Pinpoint the cell where the given text exists, returning its [x, y] midpoint coordinate. 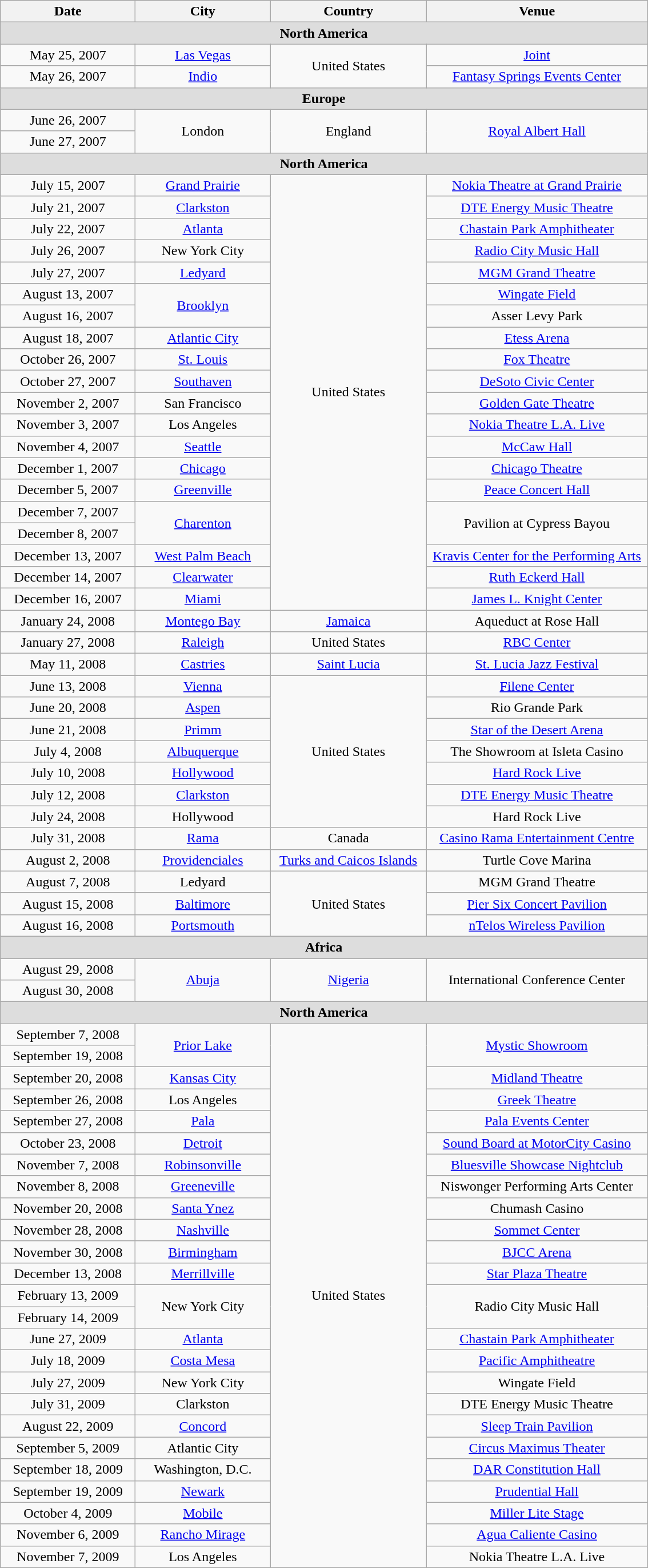
Greek Theatre [537, 1100]
Merrillville [203, 1273]
Rama [203, 838]
July 4, 2008 [68, 751]
November 7, 2008 [68, 1165]
May 26, 2007 [68, 77]
June 20, 2008 [68, 708]
May 11, 2008 [68, 664]
Turtle Cove Marina [537, 860]
October 26, 2007 [68, 360]
nTelos Wireless Pavilion [537, 925]
August 30, 2008 [68, 991]
August 15, 2008 [68, 904]
September 27, 2008 [68, 1121]
August 16, 2007 [68, 316]
Venue [537, 11]
February 13, 2009 [68, 1295]
July 31, 2008 [68, 838]
Kansas City [203, 1078]
Royal Albert Hall [537, 131]
November 3, 2007 [68, 425]
Niswonger Performing Arts Center [537, 1187]
James L. Knight Center [537, 599]
Costa Mesa [203, 1361]
Turks and Caicos Islands [349, 860]
December 7, 2007 [68, 512]
July 26, 2007 [68, 250]
City [203, 11]
RBC Center [537, 643]
Newark [203, 1491]
Washington, D.C. [203, 1470]
September 26, 2008 [68, 1100]
Grand Prairie [203, 185]
July 31, 2009 [68, 1404]
Fox Theatre [537, 360]
Africa [324, 947]
June 13, 2008 [68, 686]
August 22, 2009 [68, 1426]
November 30, 2008 [68, 1252]
Sleep Train Pavilion [537, 1426]
Joint [537, 55]
Rancho Mirage [203, 1535]
Ruth Eckerd Hall [537, 577]
Castries [203, 664]
August 16, 2008 [68, 925]
West Palm Beach [203, 555]
London [203, 131]
Primm [203, 730]
England [349, 131]
Bluesville Showcase Nightclub [537, 1165]
September 18, 2009 [68, 1470]
May 25, 2007 [68, 55]
Aspen [203, 708]
Seattle [203, 447]
Clearwater [203, 577]
BJCC Arena [537, 1252]
Asser Levy Park [537, 316]
Pier Six Concert Pavilion [537, 904]
Sound Board at MotorCity Casino [537, 1143]
June 27, 2007 [68, 142]
Indio [203, 77]
July 27, 2009 [68, 1383]
August 29, 2008 [68, 969]
Baltimore [203, 904]
December 5, 2007 [68, 490]
Kravis Center for the Performing Arts [537, 555]
October 23, 2008 [68, 1143]
September 19, 2009 [68, 1491]
McCaw Hall [537, 447]
July 27, 2007 [68, 273]
Europe [324, 98]
Brooklyn [203, 305]
December 13, 2008 [68, 1273]
Pacific Amphitheatre [537, 1361]
Pala Events Center [537, 1121]
Star of the Desert Arena [537, 730]
Las Vegas [203, 55]
August 2, 2008 [68, 860]
The Showroom at Isleta Casino [537, 751]
Country [349, 11]
July 24, 2008 [68, 817]
August 13, 2007 [68, 295]
July 22, 2007 [68, 229]
St. Lucia Jazz Festival [537, 664]
September 7, 2008 [68, 1034]
Pavilion at Cypress Bayou [537, 523]
Miami [203, 599]
Sommet Center [537, 1230]
December 8, 2007 [68, 534]
Prior Lake [203, 1045]
September 19, 2008 [68, 1056]
Prudential Hall [537, 1491]
Saint Lucia [349, 664]
Vienna [203, 686]
June 21, 2008 [68, 730]
Detroit [203, 1143]
January 27, 2008 [68, 643]
Canada [349, 838]
December 1, 2007 [68, 468]
Chicago Theatre [537, 468]
Santa Ynez [203, 1208]
Filene Center [537, 686]
Nokia Theatre at Grand Prairie [537, 185]
Providenciales [203, 860]
Southaven [203, 381]
July 12, 2008 [68, 795]
July 10, 2008 [68, 773]
Portsmouth [203, 925]
DAR Constitution Hall [537, 1470]
November 6, 2009 [68, 1535]
August 18, 2007 [68, 338]
November 28, 2008 [68, 1230]
Greenville [203, 490]
Casino Rama Entertainment Centre [537, 838]
Jamaica [349, 620]
Greeneville [203, 1187]
Etess Arena [537, 338]
September 20, 2008 [68, 1078]
Robinsonville [203, 1165]
Peace Concert Hall [537, 490]
Date [68, 11]
October 27, 2007 [68, 381]
July 18, 2009 [68, 1361]
December 16, 2007 [68, 599]
Mystic Showroom [537, 1045]
Chicago [203, 468]
Nashville [203, 1230]
October 4, 2009 [68, 1513]
November 2, 2007 [68, 403]
International Conference Center [537, 980]
Raleigh [203, 643]
July 15, 2007 [68, 185]
February 14, 2009 [68, 1317]
Fantasy Springs Events Center [537, 77]
November 20, 2008 [68, 1208]
Midland Theatre [537, 1078]
August 7, 2008 [68, 882]
November 4, 2007 [68, 447]
Nigeria [349, 980]
Montego Bay [203, 620]
Chumash Casino [537, 1208]
Rio Grande Park [537, 708]
Birmingham [203, 1252]
Golden Gate Theatre [537, 403]
Abuja [203, 980]
November 8, 2008 [68, 1187]
January 24, 2008 [68, 620]
June 26, 2007 [68, 120]
Pala [203, 1121]
Charenton [203, 523]
San Francisco [203, 403]
Star Plaza Theatre [537, 1273]
June 27, 2009 [68, 1339]
Agua Caliente Casino [537, 1535]
St. Louis [203, 360]
Concord [203, 1426]
DeSoto Civic Center [537, 381]
July 21, 2007 [68, 207]
December 13, 2007 [68, 555]
Mobile [203, 1513]
December 14, 2007 [68, 577]
Albuquerque [203, 751]
September 5, 2009 [68, 1448]
Miller Lite Stage [537, 1513]
November 7, 2009 [68, 1557]
Aqueduct at Rose Hall [537, 620]
Circus Maximus Theater [537, 1448]
